Search for the cell housing the specified text and yield its [x, y] center coordinate. 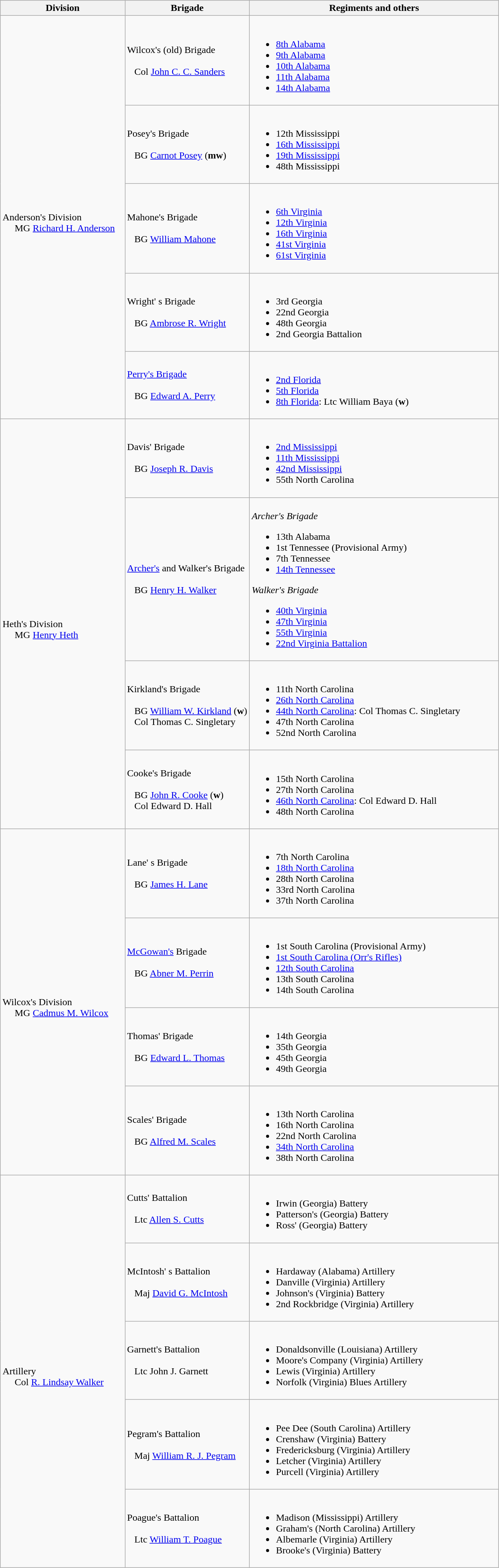
7th North Carolina18th North Carolina28th North Carolina33rd North Carolina37th North Carolina [374, 873]
Posey's Brigade BG Carnot Posey (mw) [187, 144]
Anderson's Division MG Richard H. Anderson [63, 218]
Scales' Brigade BG Alfred M. Scales [187, 1131]
Pegram's Battalion Maj William R. J. Pegram [187, 1444]
McIntosh' s Battalion Maj David G. McIntosh [187, 1282]
Regiments and others [374, 8]
13th North Carolina16th North Carolina22nd North Carolina34th North Carolina38th North Carolina [374, 1131]
1st South Carolina (Provisional Army)1st South Carolina (Orr's Rifles)12th South Carolina13th South Carolina14th South Carolina [374, 962]
12th Mississippi16th Mississippi19th Mississippi48th Mississippi [374, 144]
Mahone's Brigade BG William Mahone [187, 228]
3rd Georgia22nd Georgia48th Georgia2nd Georgia Battalion [374, 312]
Wright' s Brigade BG Ambrose R. Wright [187, 312]
Madison (Mississippi) ArtilleryGraham's (North Carolina) ArtilleryAlbemarle (Virginia) ArtilleryBrooke's (Virginia) Battery [374, 1528]
Irwin (Georgia) BatteryPatterson's (Georgia) BatteryRoss' (Georgia) Battery [374, 1209]
Cutts' Battalion Ltc Allen S. Cutts [187, 1209]
Hardaway (Alabama) ArtilleryDanville (Virginia) ArtilleryJohnson's (Virginia) Battery2nd Rockbridge (Virginia) Artillery [374, 1282]
Wilcox's Division MG Cadmus M. Wilcox [63, 1002]
Artillery Col R. Lindsay Walker [63, 1371]
Archer's and Walker's Brigade BG Henry H. Walker [187, 579]
2nd Florida5th Florida8th Florida: Ltc William Baya (w) [374, 385]
Brigade [187, 8]
Kirkland's Brigade BG William W. Kirkland (w) Col Thomas C. Singletary [187, 705]
Wilcox's (old) Brigade Col John C. C. Sanders [187, 61]
6th Virginia12th Virginia16th Virginia41st Virginia61st Virginia [374, 228]
Garnett's Battalion Ltc John J. Garnett [187, 1361]
McGowan's Brigade BG Abner M. Perrin [187, 962]
Davis' Brigade BG Joseph R. Davis [187, 458]
Thomas' Brigade BG Edward L. Thomas [187, 1047]
8th Alabama9th Alabama10th Alabama11th Alabama14th Alabama [374, 61]
2nd Mississippi11th Mississippi42nd Mississippi55th North Carolina [374, 458]
14th Georgia35th Georgia45th Georgia49th Georgia [374, 1047]
Lane' s Brigade BG James H. Lane [187, 873]
11th North Carolina26th North Carolina44th North Carolina: Col Thomas C. Singletary47th North Carolina52nd North Carolina [374, 705]
Heth's Division MG Henry Heth [63, 623]
Perry's Brigade BG Edward A. Perry [187, 385]
Donaldsonville (Louisiana) ArtilleryMoore's Company (Virginia) ArtilleryLewis (Virginia) ArtilleryNorfolk (Virginia) Blues Artillery [374, 1361]
Poague's Battalion Ltc William T. Poague [187, 1528]
15th North Carolina27th North Carolina46th North Carolina: Col Edward D. Hall48th North Carolina [374, 789]
Division [63, 8]
Cooke's Brigade BG John R. Cooke (w) Col Edward D. Hall [187, 789]
